Provide the [x, y] coordinate of the cell's center where the given text is located.  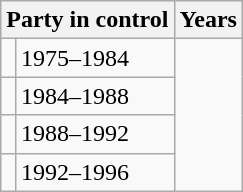
Years [208, 20]
Party in control [88, 20]
1984–1988 [94, 96]
1992–1996 [94, 172]
1975–1984 [94, 58]
1988–1992 [94, 134]
